Determine the [X, Y] coordinate at the center of the cell enclosing the given text.  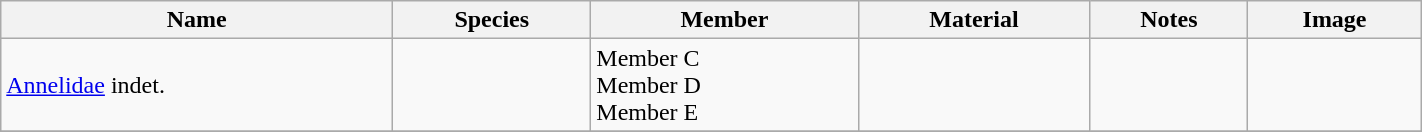
Image [1334, 20]
Member CMember DMember E [724, 85]
Annelidae indet. [197, 85]
Name [197, 20]
Material [974, 20]
Notes [1169, 20]
Member [724, 20]
Species [492, 20]
